Locate the cell with the specified text and output its (X, Y) center coordinate. 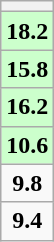
15.8 (28, 69)
10.6 (28, 145)
18.2 (28, 31)
16.2 (28, 107)
9.8 (28, 183)
9.4 (28, 221)
